From the cell containing the given text, extract its center point as (x, y) coordinate. 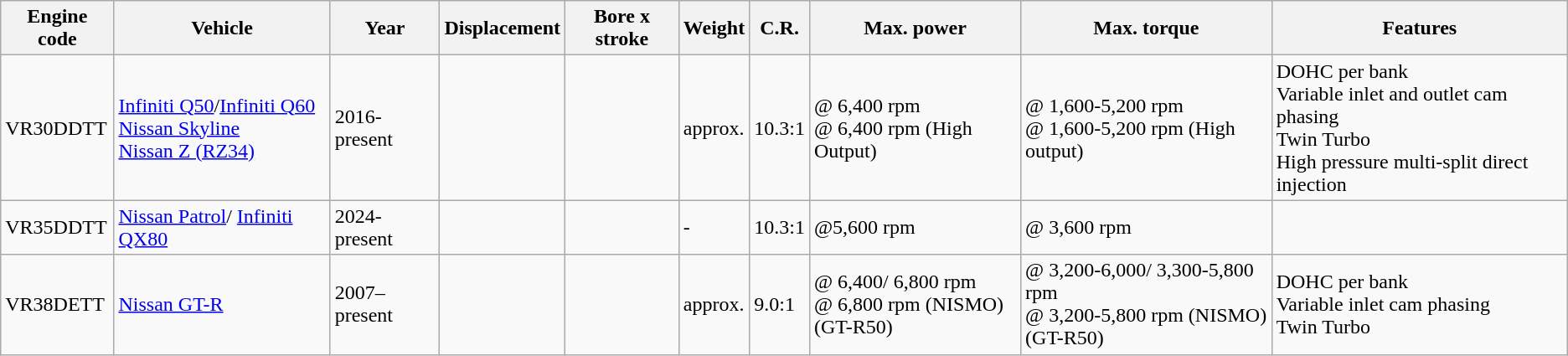
9.0:1 (780, 305)
@ 6,400/ 6,800 rpm @ 6,800 rpm (NISMO) (GT-R50) (915, 305)
Features (1419, 28)
@ 1,600-5,200 rpm @ 1,600-5,200 rpm (High output) (1147, 127)
Displacement (503, 28)
C.R. (780, 28)
DOHC per bankVariable inlet cam phasingTwin Turbo (1419, 305)
Nissan GT-R (222, 305)
- (714, 228)
Year (385, 28)
Max. torque (1147, 28)
Vehicle (222, 28)
2024-present (385, 228)
VR30DDTT (57, 127)
@5,600 rpm (915, 228)
Engine code (57, 28)
Nissan Patrol/ Infiniti QX80 (222, 228)
@ 3,600 rpm (1147, 228)
VR38DETT (57, 305)
Weight (714, 28)
Bore x stroke (622, 28)
@ 3,200-6,000/ 3,300-5,800 rpm @ 3,200-5,800 rpm (NISMO) (GT-R50) (1147, 305)
2016-present (385, 127)
2007–present (385, 305)
Infiniti Q50/Infiniti Q60Nissan SkylineNissan Z (RZ34) (222, 127)
VR35DDTT (57, 228)
DOHC per bankVariable inlet and outlet cam phasingTwin TurboHigh pressure multi-split direct injection (1419, 127)
Max. power (915, 28)
@ 6,400 rpm @ 6,400 rpm (High Output) (915, 127)
